Find where the given text appears and provide that cell's center as [X, Y] coordinate. 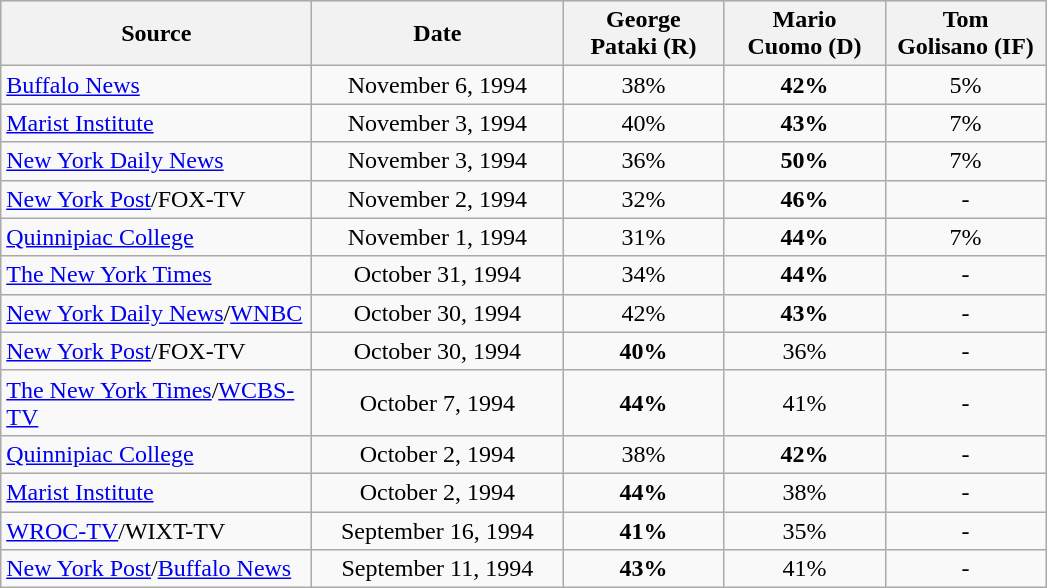
October 7, 1994 [438, 402]
GeorgePataki (R) [644, 34]
Buffalo News [156, 85]
34% [644, 275]
The New York Times [156, 275]
October 31, 1994 [438, 275]
September 11, 1994 [438, 569]
September 16, 1994 [438, 531]
50% [804, 161]
TomGolisano (IF) [966, 34]
New York Daily News [156, 161]
35% [804, 531]
November 2, 1994 [438, 199]
31% [644, 237]
5% [966, 85]
46% [804, 199]
32% [644, 199]
MarioCuomo (D) [804, 34]
New York Daily News/WNBC [156, 313]
Source [156, 34]
WROC-TV/WIXT-TV [156, 531]
Date [438, 34]
New York Post/Buffalo News [156, 569]
November 1, 1994 [438, 237]
The New York Times/WCBS-TV [156, 402]
November 6, 1994 [438, 85]
